Return the (X, Y) coordinate for the center point of the cell that contains the specified text.  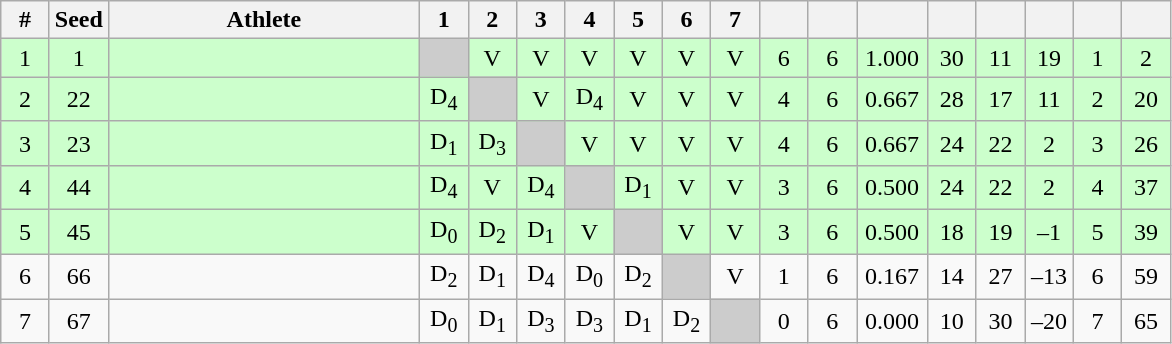
45 (78, 232)
14 (952, 276)
66 (78, 276)
Athlete (264, 20)
Seed (78, 20)
17 (1000, 99)
26 (1146, 143)
44 (78, 188)
59 (1146, 276)
20 (1146, 99)
10 (952, 321)
27 (1000, 276)
–1 (1050, 232)
23 (78, 143)
–20 (1050, 321)
–13 (1050, 276)
39 (1146, 232)
28 (952, 99)
0.167 (892, 276)
0.000 (892, 321)
0 (784, 321)
37 (1146, 188)
67 (78, 321)
1.000 (892, 58)
# (26, 20)
18 (952, 232)
65 (1146, 321)
